Determine the [x, y] coordinate at the center of the cell enclosing the given text.  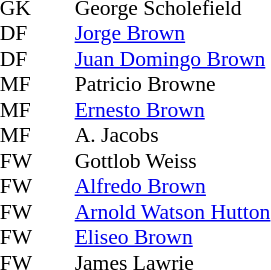
Ernesto Brown [173, 110]
Patricio Browne [173, 85]
Arnold Watson Hutton [173, 212]
Gottlob Weiss [173, 161]
Alfredo Brown [173, 187]
Jorge Brown [173, 33]
Eliseo Brown [173, 237]
A. Jacobs [173, 135]
Juan Domingo Brown [173, 59]
